From the cell containing the given text, extract its center point as (x, y) coordinate. 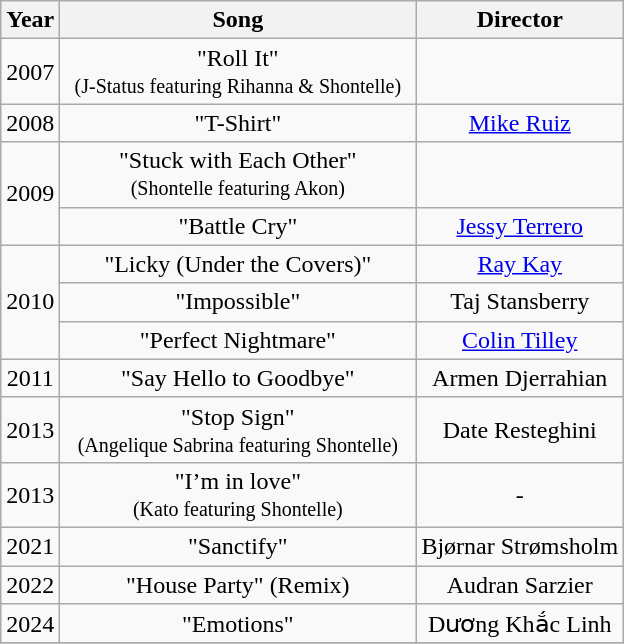
Date Resteghini (520, 430)
Armen Djerrahian (520, 378)
Song (238, 20)
Director (520, 20)
Jessy Terrero (520, 226)
2008 (30, 123)
Colin Tilley (520, 340)
2022 (30, 585)
"Roll It" (J-Status featuring Rihanna & Shontelle) (238, 72)
"Stuck with Each Other" (Shontelle featuring Akon) (238, 174)
Audran Sarzier (520, 585)
2011 (30, 378)
"Say Hello to Goodbye" (238, 378)
"Battle Cry" (238, 226)
"Stop Sign"(Angelique Sabrina featuring Shontelle) (238, 430)
"Impossible" (238, 302)
2024 (30, 624)
Mike Ruiz (520, 123)
Dương Khắc Linh (520, 624)
"Emotions" (238, 624)
Taj Stansberry (520, 302)
2010 (30, 302)
"Licky (Under the Covers)" (238, 264)
"T-Shirt" (238, 123)
2007 (30, 72)
2009 (30, 194)
"I’m in love"(Kato featuring Shontelle) (238, 494)
Year (30, 20)
Ray Kay (520, 264)
"Sanctify" (238, 546)
"Perfect Nightmare" (238, 340)
Bjørnar Strømsholm (520, 546)
2021 (30, 546)
- (520, 494)
"House Party" (Remix) (238, 585)
